Find where the given text appears and provide that cell's center as [X, Y] coordinate. 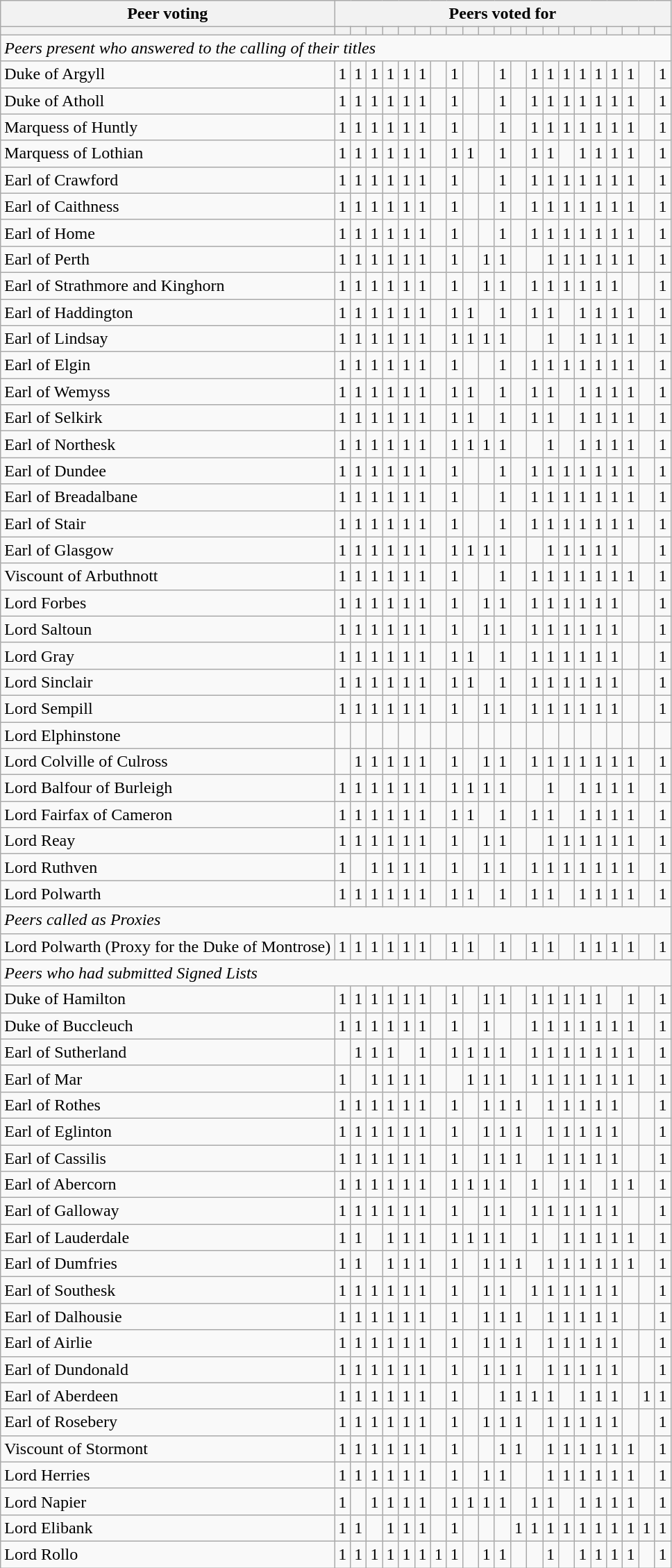
Peers who had submitted Signed Lists [336, 973]
Earl of Elgin [168, 365]
Earl of Crawford [168, 180]
Earl of Mar [168, 1078]
Earl of Rothes [168, 1105]
Earl of Dundee [168, 471]
Viscount of Stormont [168, 1449]
Earl of Sutherland [168, 1052]
Earl of Stair [168, 524]
Lord Herries [168, 1475]
Earl of Airlie [168, 1343]
Lord Polwarth [168, 894]
Lord Saltoun [168, 629]
Earl of Home [168, 233]
Lord Ruthven [168, 867]
Duke of Atholl [168, 101]
Peers voted for [503, 14]
Lord Sinclair [168, 682]
Earl of Caithness [168, 206]
Lord Elphinstone [168, 735]
Peers called as Proxies [336, 920]
Earl of Haddington [168, 312]
Earl of Galloway [168, 1211]
Lord Elibank [168, 1528]
Earl of Selkirk [168, 418]
Earl of Lauderdale [168, 1237]
Earl of Breadalbane [168, 497]
Lord Sempill [168, 708]
Peer voting [168, 14]
Earl of Dundonald [168, 1369]
Earl of Aberdeen [168, 1396]
Earl of Dumfries [168, 1264]
Viscount of Arbuthnott [168, 576]
Earl of Rosebery [168, 1422]
Earl of Southesk [168, 1290]
Lord Forbes [168, 603]
Earl of Strathmore and Kinghorn [168, 285]
Earl of Eglinton [168, 1131]
Lord Napier [168, 1501]
Earl of Northesk [168, 444]
Earl of Abercorn [168, 1185]
Lord Rollo [168, 1554]
Lord Reay [168, 841]
Lord Gray [168, 656]
Lord Balfour of Burleigh [168, 788]
Earl of Wemyss [168, 392]
Lord Colville of Culross [168, 762]
Earl of Glasgow [168, 550]
Marquess of Huntly [168, 127]
Duke of Argyll [168, 74]
Earl of Perth [168, 259]
Earl of Dalhousie [168, 1317]
Marquess of Lothian [168, 153]
Duke of Buccleuch [168, 1026]
Earl of Lindsay [168, 339]
Peers present who answered to the calling of their titles [336, 48]
Duke of Hamilton [168, 999]
Lord Polwarth (Proxy for the Duke of Montrose) [168, 946]
Earl of Cassilis [168, 1158]
Lord Fairfax of Cameron [168, 815]
